Pinpoint the cell where the given text exists, returning its (x, y) midpoint coordinate. 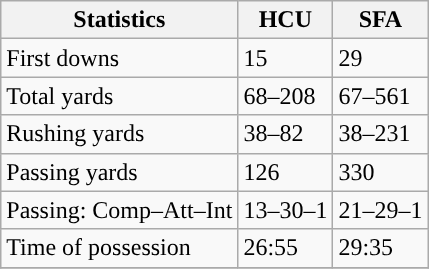
Time of possession (120, 248)
Rushing yards (120, 134)
15 (286, 58)
SFA (380, 20)
29:35 (380, 248)
67–561 (380, 96)
HCU (286, 20)
68–208 (286, 96)
Statistics (120, 20)
First downs (120, 58)
13–30–1 (286, 210)
38–231 (380, 134)
330 (380, 172)
38–82 (286, 134)
26:55 (286, 248)
Passing yards (120, 172)
21–29–1 (380, 210)
Passing: Comp–Att–Int (120, 210)
29 (380, 58)
Total yards (120, 96)
126 (286, 172)
